Detect which cell encompasses the target text, then output its [X, Y] center coordinate. 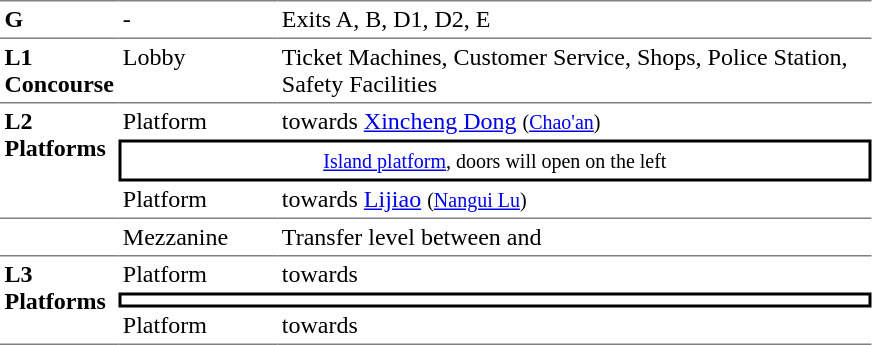
L1Concourse [59, 71]
towards Xincheng Dong (Chao'an) [574, 122]
towards [574, 274]
Mezzanine [198, 238]
L2Platforms [59, 162]
G [59, 19]
- [198, 19]
Transfer level between and [574, 238]
Exits A, B, D1, D2, E [574, 19]
Lobby [198, 71]
Ticket Machines, Customer Service, Shops, Police Station, Safety Facilities [574, 71]
Island platform, doors will open on the left [494, 161]
towards Lijiao (Nangui Lu) [574, 201]
L3Platforms [59, 300]
